Output the [x, y] coordinate of the center of the cell containing the given text.  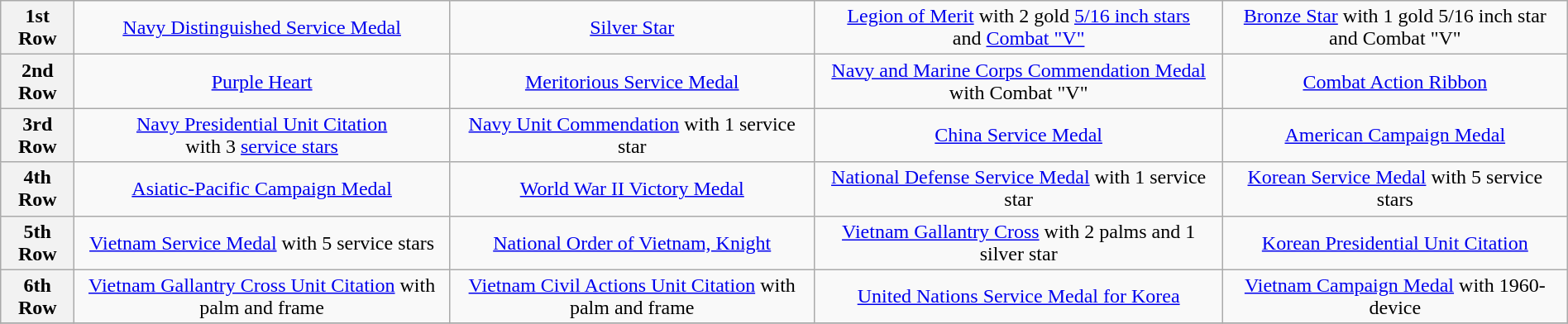
National Order of Vietnam, Knight [632, 243]
Vietnam Civil Actions Unit Citation with palm and frame [632, 296]
Korean Service Medal with 5 service stars [1394, 188]
Silver Star [632, 28]
Meritorious Service Medal [632, 81]
Vietnam Gallantry Cross Unit Citation with palm and frame [262, 296]
Navy Distinguished Service Medal [262, 28]
Bronze Star with 1 gold 5/16 inch star and Combat "V" [1394, 28]
Vietnam Campaign Medal with 1960- device [1394, 296]
National Defense Service Medal with 1 service star [1019, 188]
Korean Presidential Unit Citation [1394, 243]
5th Row [38, 243]
1st Row [38, 28]
Combat Action Ribbon [1394, 81]
Navy Presidential Unit Citation with 3 service stars [262, 136]
Purple Heart [262, 81]
American Campaign Medal [1394, 136]
Asiatic-Pacific Campaign Medal [262, 188]
Navy and Marine Corps Commendation Medal with Combat "V" [1019, 81]
3rd Row [38, 136]
6th Row [38, 296]
Legion of Merit with 2 gold 5/16 inch stars and Combat "V" [1019, 28]
4th Row [38, 188]
2nd Row [38, 81]
Vietnam Gallantry Cross with 2 palms and 1 silver star [1019, 243]
China Service Medal [1019, 136]
United Nations Service Medal for Korea [1019, 296]
Navy Unit Commendation with 1 service star [632, 136]
World War II Victory Medal [632, 188]
Vietnam Service Medal with 5 service stars [262, 243]
